Extract the [X, Y] coordinate from the center of the cell holding the provided text.  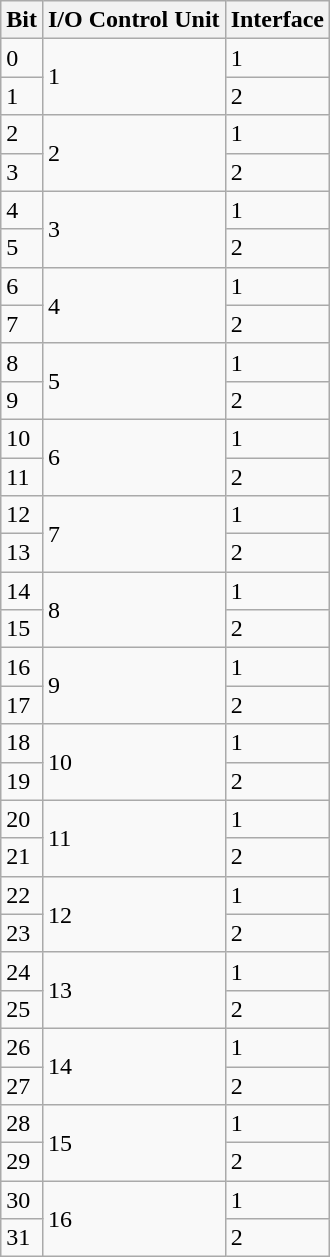
22 [22, 895]
23 [22, 933]
28 [22, 1124]
Interface [277, 20]
26 [22, 1047]
0 [22, 58]
31 [22, 1238]
Bit [22, 20]
27 [22, 1085]
21 [22, 857]
19 [22, 781]
25 [22, 1009]
24 [22, 971]
29 [22, 1162]
20 [22, 819]
18 [22, 743]
30 [22, 1200]
I/O Control Unit [134, 20]
17 [22, 705]
